Provide the [X, Y] coordinate of the cell's center where the given text is located.  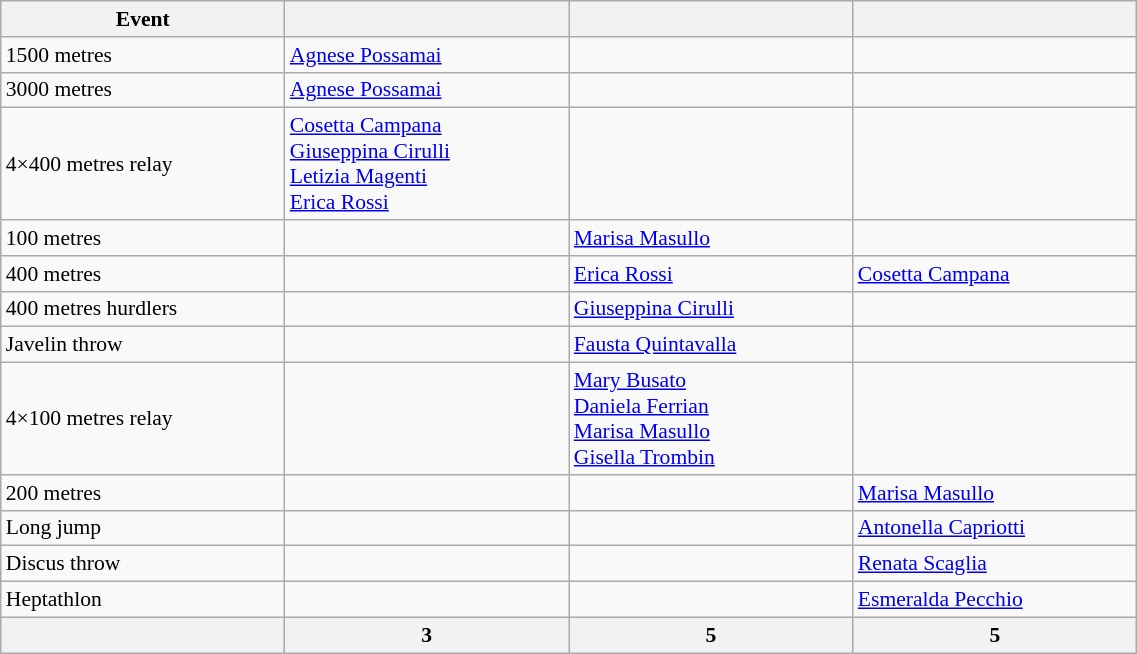
400 metres [143, 274]
Erica Rossi [711, 274]
Discus throw [143, 564]
Esmeralda Pecchio [995, 600]
400 metres hurdlers [143, 309]
100 metres [143, 238]
4×400 metres relay [143, 164]
Cosetta CampanaGiuseppina CirulliLetizia MagentiErica Rossi [427, 164]
4×100 metres relay [143, 419]
Long jump [143, 528]
Giuseppina Cirulli [711, 309]
3 [427, 635]
Heptathlon [143, 600]
1500 metres [143, 55]
Fausta Quintavalla [711, 345]
Mary BusatoDaniela FerrianMarisa MasulloGisella Trombin [711, 419]
Javelin throw [143, 345]
3000 metres [143, 90]
Cosetta Campana [995, 274]
Antonella Capriotti [995, 528]
Renata Scaglia [995, 564]
200 metres [143, 493]
Event [143, 19]
